Pinpoint the cell where the given text exists, returning its [x, y] midpoint coordinate. 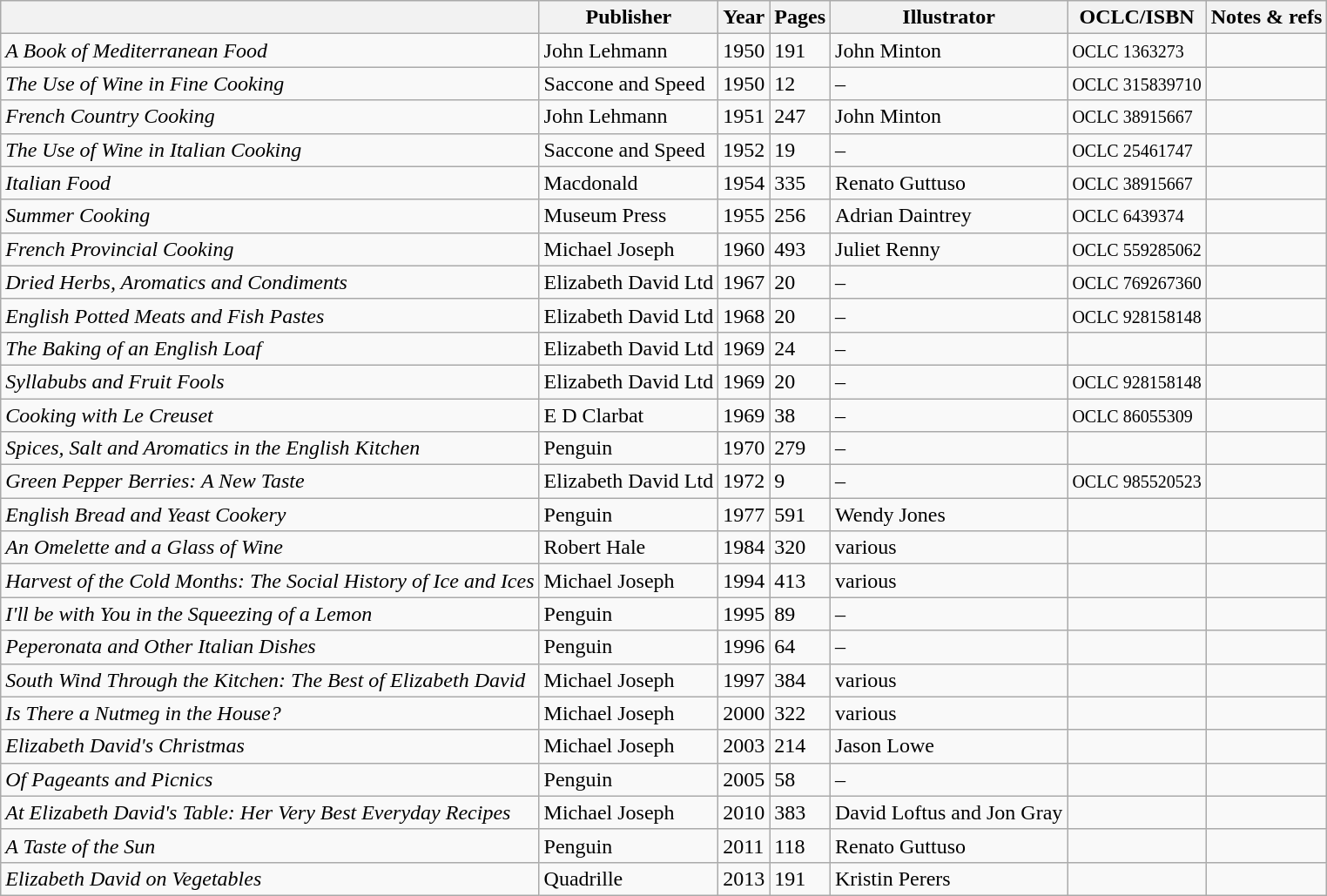
384 [800, 680]
9 [800, 482]
Robert Hale [629, 548]
A Book of Mediterranean Food [270, 51]
Notes & refs [1266, 17]
89 [800, 614]
1968 [744, 315]
2000 [744, 713]
Syllabubs and Fruit Fools [270, 381]
1967 [744, 282]
1996 [744, 647]
320 [800, 548]
2013 [744, 879]
1970 [744, 448]
David Loftus and Jon Gray [949, 812]
118 [800, 845]
Year [744, 17]
Elizabeth David's Christmas [270, 746]
58 [800, 779]
Museum Press [629, 216]
OCLC 86055309 [1137, 415]
Macdonald [629, 183]
2010 [744, 812]
E D Clarbat [629, 415]
1994 [744, 581]
383 [800, 812]
Quadrille [629, 879]
1951 [744, 117]
Publisher [629, 17]
OCLC 559285062 [1137, 249]
Elizabeth David on Vegetables [270, 879]
24 [800, 348]
1955 [744, 216]
Pages [800, 17]
38 [800, 415]
OCLC 6439374 [1137, 216]
Cooking with Le Creuset [270, 415]
2011 [744, 845]
The Baking of an English Loaf [270, 348]
Harvest of the Cold Months: The Social History of Ice and Ices [270, 581]
214 [800, 746]
English Bread and Yeast Cookery [270, 515]
OCLC 769267360 [1137, 282]
591 [800, 515]
At Elizabeth David's Table: Her Very Best Everyday Recipes [270, 812]
Summer Cooking [270, 216]
I'll be with You in the Squeezing of a Lemon [270, 614]
An Omelette and a Glass of Wine [270, 548]
Green Pepper Berries: A New Taste [270, 482]
Is There a Nutmeg in the House? [270, 713]
1977 [744, 515]
1997 [744, 680]
A Taste of the Sun [270, 845]
1952 [744, 150]
Juliet Renny [949, 249]
Peperonata and Other Italian Dishes [270, 647]
493 [800, 249]
64 [800, 647]
The Use of Wine in Fine Cooking [270, 84]
English Potted Meats and Fish Pastes [270, 315]
French Country Cooking [270, 117]
Illustrator [949, 17]
1995 [744, 614]
South Wind Through the Kitchen: The Best of Elizabeth David [270, 680]
1972 [744, 482]
1954 [744, 183]
322 [800, 713]
The Use of Wine in Italian Cooking [270, 150]
247 [800, 117]
OCLC 985520523 [1137, 482]
OCLC/ISBN [1137, 17]
Kristin Perers [949, 879]
2005 [744, 779]
Jason Lowe [949, 746]
Of Pageants and Picnics [270, 779]
French Provincial Cooking [270, 249]
413 [800, 581]
Spices, Salt and Aromatics in the English Kitchen [270, 448]
Dried Herbs, Aromatics and Condiments [270, 282]
OCLC 25461747 [1137, 150]
1960 [744, 249]
Italian Food [270, 183]
2003 [744, 746]
335 [800, 183]
1984 [744, 548]
OCLC 1363273 [1137, 51]
256 [800, 216]
12 [800, 84]
Wendy Jones [949, 515]
Adrian Daintrey [949, 216]
19 [800, 150]
279 [800, 448]
OCLC 315839710 [1137, 84]
